Determine the (x, y) coordinate at the center of the cell enclosing the given text.  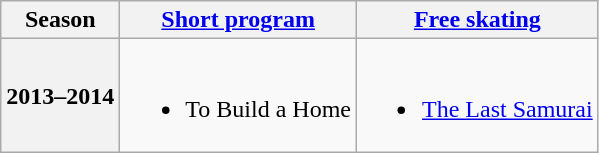
2013–2014 (60, 96)
Free skating (478, 20)
Season (60, 20)
To Build a Home (238, 96)
The Last Samurai (478, 96)
Short program (238, 20)
